For the text-containing cell, return its midpoint in (X, Y) coordinate format. 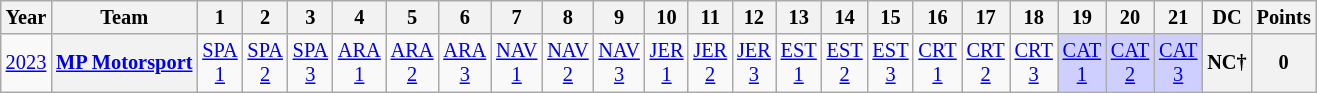
JER1 (667, 63)
9 (620, 17)
SPA3 (310, 63)
14 (845, 17)
10 (667, 17)
17 (986, 17)
13 (799, 17)
12 (754, 17)
15 (891, 17)
CAT3 (1178, 63)
21 (1178, 17)
1 (220, 17)
16 (937, 17)
DC (1226, 17)
EST1 (799, 63)
3 (310, 17)
11 (710, 17)
EST3 (891, 63)
EST2 (845, 63)
CRT2 (986, 63)
0 (1284, 63)
CAT2 (1130, 63)
NAV3 (620, 63)
5 (412, 17)
19 (1082, 17)
JER3 (754, 63)
CAT1 (1082, 63)
8 (568, 17)
Team (124, 17)
CRT1 (937, 63)
ARA1 (360, 63)
ARA2 (412, 63)
MP Motorsport (124, 63)
Year (26, 17)
NAV2 (568, 63)
2023 (26, 63)
6 (464, 17)
CRT3 (1034, 63)
NAV1 (516, 63)
Points (1284, 17)
18 (1034, 17)
JER2 (710, 63)
SPA1 (220, 63)
ARA3 (464, 63)
SPA2 (266, 63)
7 (516, 17)
20 (1130, 17)
4 (360, 17)
NC† (1226, 63)
2 (266, 17)
